Output the [X, Y] coordinate of the center of the cell containing the given text.  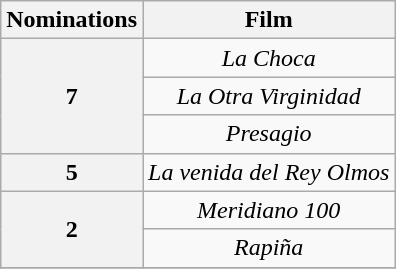
La Otra Virginidad [268, 96]
5 [72, 172]
La Choca [268, 58]
2 [72, 229]
7 [72, 96]
La venida del Rey Olmos [268, 172]
Presagio [268, 134]
Rapiña [268, 248]
Nominations [72, 20]
Film [268, 20]
Meridiano 100 [268, 210]
